Search for the cell housing the specified text and yield its [X, Y] center coordinate. 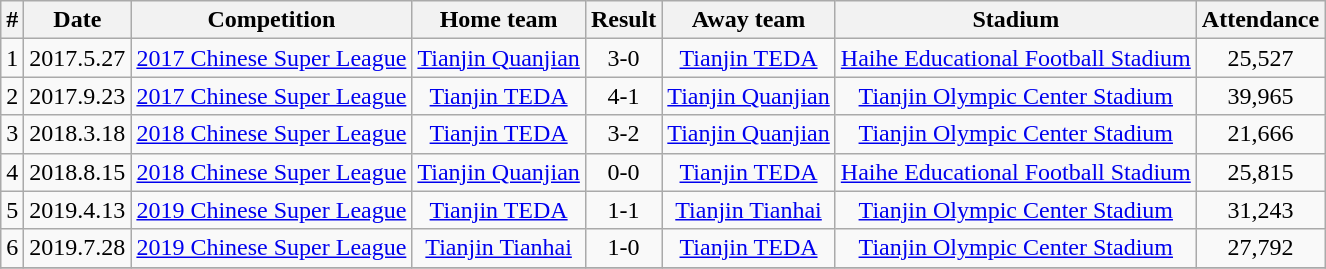
27,792 [1260, 248]
4-1 [623, 96]
4 [12, 172]
Home team [499, 20]
Result [623, 20]
3 [12, 134]
1-0 [623, 248]
1-1 [623, 210]
3-2 [623, 134]
Competition [272, 20]
25,527 [1260, 58]
2017.5.27 [78, 58]
2017.9.23 [78, 96]
5 [12, 210]
39,965 [1260, 96]
Attendance [1260, 20]
2019.4.13 [78, 210]
3-0 [623, 58]
1 [12, 58]
2018.3.18 [78, 134]
# [12, 20]
Stadium [1016, 20]
6 [12, 248]
Away team [749, 20]
25,815 [1260, 172]
2 [12, 96]
2019.7.28 [78, 248]
31,243 [1260, 210]
2018.8.15 [78, 172]
21,666 [1260, 134]
Date [78, 20]
0-0 [623, 172]
